From the cell containing the given text, extract its center point as (x, y) coordinate. 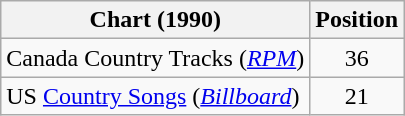
US Country Songs (Billboard) (156, 96)
Position (357, 20)
21 (357, 96)
Canada Country Tracks (RPM) (156, 58)
36 (357, 58)
Chart (1990) (156, 20)
